For the text-containing cell, return its midpoint in (X, Y) coordinate format. 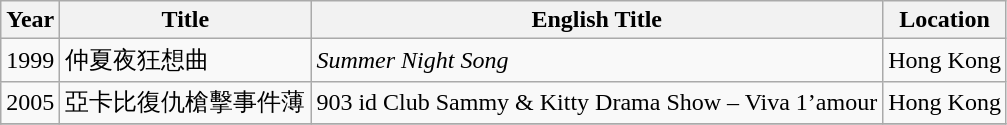
Title (186, 20)
Year (30, 20)
Location (945, 20)
903 id Club Sammy & Kitty Drama Show – Viva 1’amour (597, 102)
仲夏夜狂想曲 (186, 60)
Summer Night Song (597, 60)
2005 (30, 102)
English Title (597, 20)
1999 (30, 60)
亞卡比復仇槍擊事件薄 (186, 102)
